Capture the cell that displays the provided text and extract its [X, Y] central coordinate. 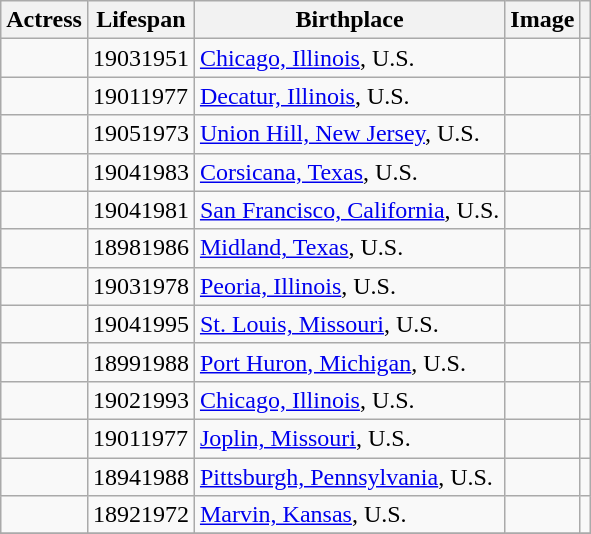
19041981 [140, 210]
Union Hill, New Jersey, U.S. [349, 134]
St. Louis, Missouri, U.S. [349, 324]
18981986 [140, 248]
Corsicana, Texas, U.S. [349, 172]
18941988 [140, 477]
19031951 [140, 58]
19051973 [140, 134]
Joplin, Missouri, U.S. [349, 438]
San Francisco, California, U.S. [349, 210]
18991988 [140, 362]
Peoria, Illinois, U.S. [349, 286]
Pittsburgh, Pennsylvania, U.S. [349, 477]
Image [542, 20]
Port Huron, Michigan, U.S. [349, 362]
Midland, Texas, U.S. [349, 248]
Marvin, Kansas, U.S. [349, 515]
19041983 [140, 172]
Birthplace [349, 20]
Decatur, Illinois, U.S. [349, 96]
Lifespan [140, 20]
19041995 [140, 324]
18921972 [140, 515]
19031978 [140, 286]
19021993 [140, 400]
Actress [44, 20]
